Locate the cell with the specified text and output its [x, y] center coordinate. 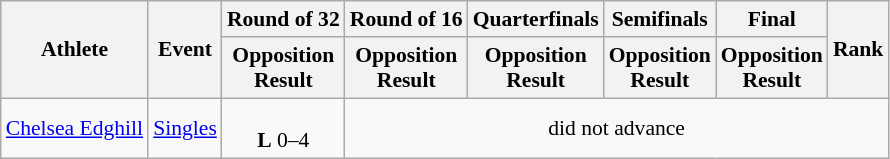
Rank [858, 50]
L 0–4 [284, 128]
Singles [185, 128]
Chelsea Edghill [74, 128]
Round of 16 [406, 19]
Final [772, 19]
Round of 32 [284, 19]
Semifinals [660, 19]
Athlete [74, 50]
Event [185, 50]
did not advance [617, 128]
Quarterfinals [536, 19]
